From the cell containing the given text, extract its center point as (X, Y) coordinate. 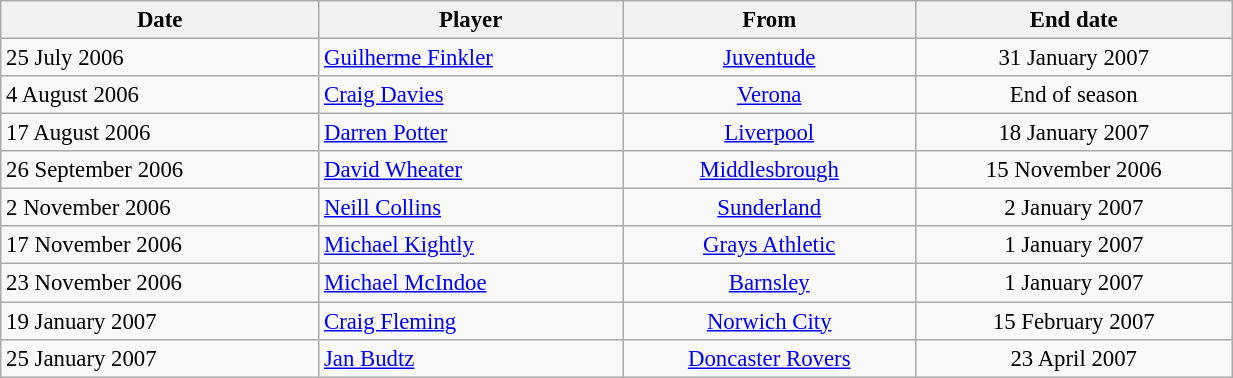
Neill Collins (471, 208)
Juventude (770, 58)
Date (160, 20)
From (770, 20)
Verona (770, 95)
2 January 2007 (1074, 208)
19 January 2007 (160, 321)
Grays Athletic (770, 245)
15 November 2006 (1074, 170)
Craig Fleming (471, 321)
David Wheater (471, 170)
Player (471, 20)
Doncaster Rovers (770, 358)
Craig Davies (471, 95)
Michael McIndoe (471, 283)
End date (1074, 20)
Liverpool (770, 133)
Guilherme Finkler (471, 58)
25 January 2007 (160, 358)
Middlesbrough (770, 170)
Jan Budtz (471, 358)
17 August 2006 (160, 133)
Sunderland (770, 208)
2 November 2006 (160, 208)
31 January 2007 (1074, 58)
15 February 2007 (1074, 321)
End of season (1074, 95)
4 August 2006 (160, 95)
25 July 2006 (160, 58)
Barnsley (770, 283)
23 April 2007 (1074, 358)
18 January 2007 (1074, 133)
23 November 2006 (160, 283)
26 September 2006 (160, 170)
17 November 2006 (160, 245)
Darren Potter (471, 133)
Michael Kightly (471, 245)
Norwich City (770, 321)
